Return the [X, Y] coordinate for the center point of the cell that contains the specified text.  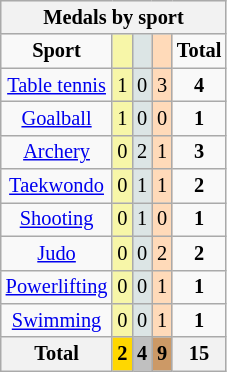
Judo [57, 253]
Archery [57, 152]
Shooting [57, 219]
Sport [57, 51]
Table tennis [57, 85]
Goalball [57, 118]
Taekwondo [57, 186]
15 [199, 354]
9 [162, 354]
Powerlifting [57, 287]
Medals by sport [114, 17]
Swimming [57, 320]
